From the cell containing the given text, extract its center point as (X, Y) coordinate. 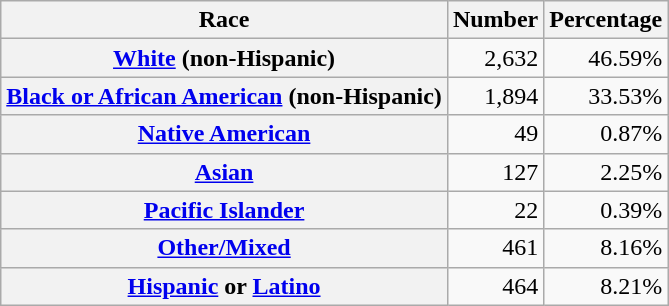
0.39% (606, 210)
46.59% (606, 58)
49 (495, 134)
Race (224, 20)
Hispanic or Latino (224, 286)
White (non-Hispanic) (224, 58)
461 (495, 248)
Pacific Islander (224, 210)
2.25% (606, 172)
22 (495, 210)
8.21% (606, 286)
Number (495, 20)
Other/Mixed (224, 248)
Asian (224, 172)
2,632 (495, 58)
1,894 (495, 96)
Black or African American (non-Hispanic) (224, 96)
127 (495, 172)
8.16% (606, 248)
Percentage (606, 20)
464 (495, 286)
Native American (224, 134)
33.53% (606, 96)
0.87% (606, 134)
